Extract the [x, y] coordinate from the center of the cell holding the provided text.  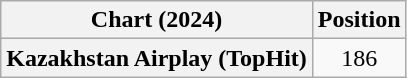
Chart (2024) [157, 20]
Kazakhstan Airplay (TopHit) [157, 58]
Position [359, 20]
186 [359, 58]
